Locate the cell with the specified text and output its (x, y) center coordinate. 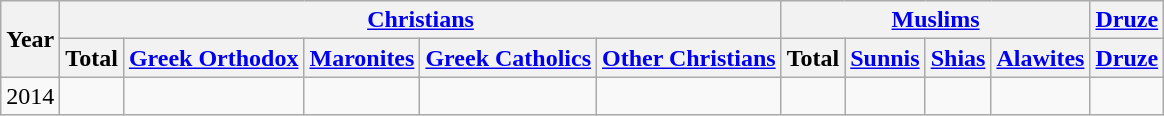
Sunnis (885, 58)
Shias (958, 58)
Alawites (1040, 58)
Year (30, 39)
Other Christians (690, 58)
2014 (30, 96)
Christians (420, 20)
Greek Orthodox (214, 58)
Muslims (936, 20)
Greek Catholics (508, 58)
Maronites (362, 58)
